Detect which cell encompasses the target text, then output its [X, Y] center coordinate. 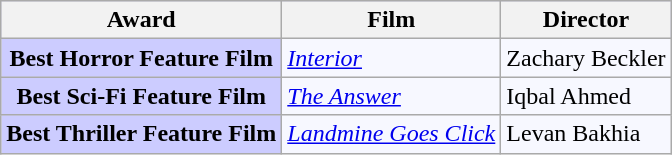
The Answer [392, 96]
Best Thriller Feature Film [142, 134]
Zachary Beckler [586, 58]
Film [392, 20]
Best Horror Feature Film [142, 58]
Levan Bakhia [586, 134]
Landmine Goes Click [392, 134]
Director [586, 20]
Award [142, 20]
Interior [392, 58]
Best Sci-Fi Feature Film [142, 96]
Iqbal Ahmed [586, 96]
